Pinpoint the cell where the given text exists, returning its [X, Y] midpoint coordinate. 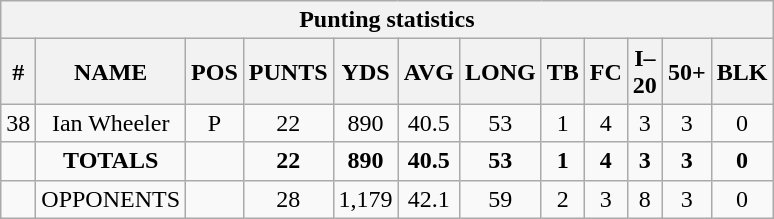
42.1 [428, 199]
FC [606, 72]
50+ [686, 72]
28 [288, 199]
NAME [111, 72]
38 [18, 123]
OPPONENTS [111, 199]
PUNTS [288, 72]
POS [215, 72]
2 [562, 199]
Punting statistics [387, 20]
8 [644, 199]
Ian Wheeler [111, 123]
P [215, 123]
I–20 [644, 72]
1,179 [366, 199]
59 [500, 199]
TOTALS [111, 161]
LONG [500, 72]
AVG [428, 72]
BLK [742, 72]
YDS [366, 72]
# [18, 72]
TB [562, 72]
